Detect which cell encompasses the target text, then output its (x, y) center coordinate. 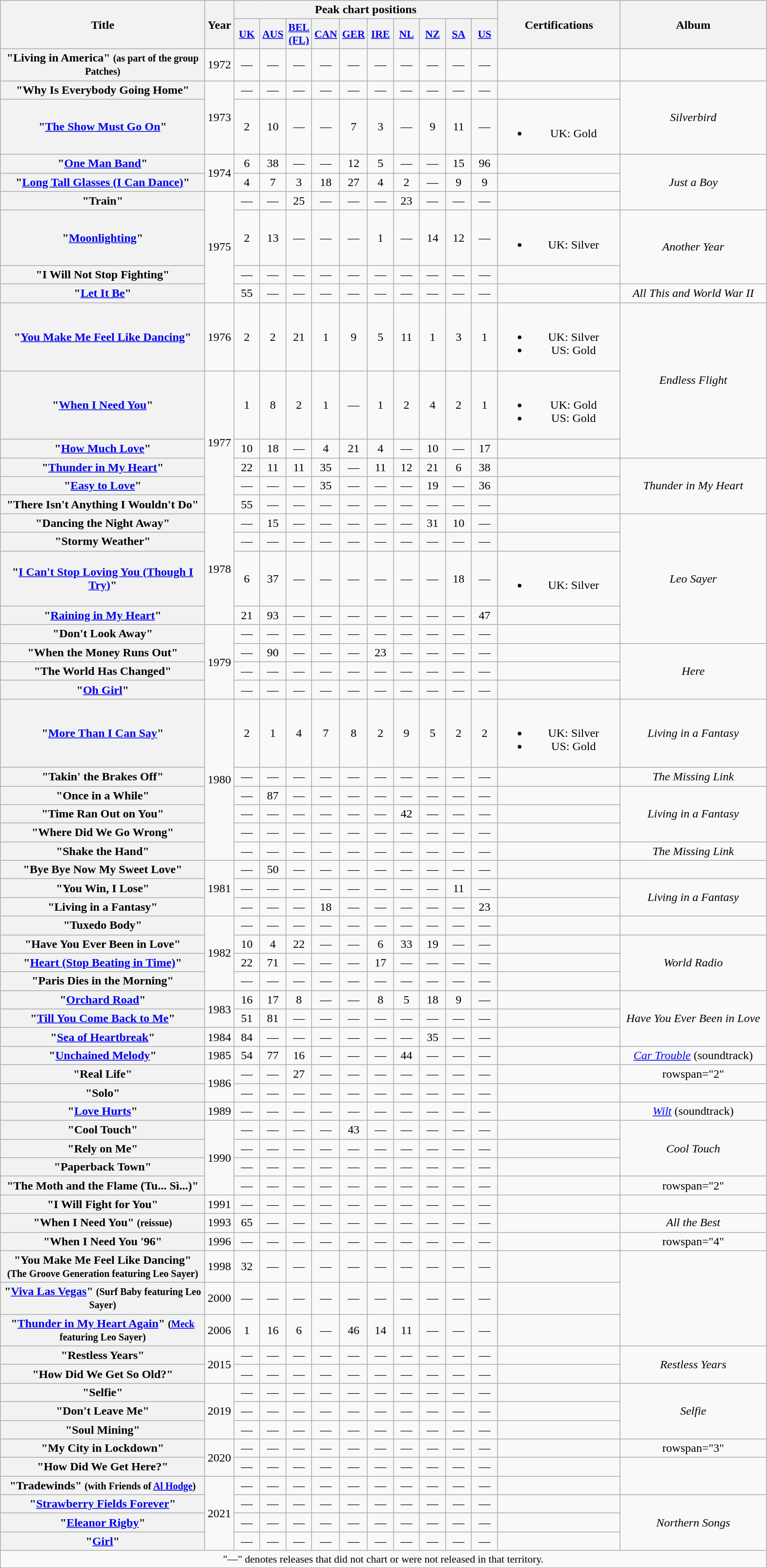
"Thunder in My Heart" (103, 467)
Thunder in My Heart (693, 486)
84 (247, 1037)
Cool Touch (693, 1149)
UK (247, 34)
51 (247, 1018)
Another Year (693, 247)
Have You Ever Been in Love (693, 1018)
Title (103, 24)
"More Than I Can Say" (103, 733)
"Dancing the Night Away" (103, 523)
"Where Did We Go Wrong" (103, 833)
"You Win, I Lose" (103, 888)
1989 (220, 1111)
1990 (220, 1158)
2000 (220, 1298)
31 (433, 523)
1984 (220, 1037)
"Thunder in My Heart Again" (Meck featuring Leo Sayer) (103, 1330)
33 (406, 944)
"Unchained Melody" (103, 1055)
"Takin' the Brakes Off" (103, 776)
CAN (326, 34)
UK: Gold (559, 127)
1993 (220, 1223)
"How Did We Get So Old?" (103, 1374)
"Solo" (103, 1092)
47 (484, 615)
25 (299, 201)
"Paperback Town" (103, 1167)
46 (353, 1330)
1975 (220, 247)
36 (484, 486)
44 (406, 1055)
"Orchard Road" (103, 1000)
Year (220, 24)
1979 (220, 662)
1981 (220, 888)
65 (247, 1223)
32 (247, 1267)
"Once in a While" (103, 795)
81 (272, 1018)
"When I Need You" (reissue) (103, 1223)
"The World Has Changed" (103, 671)
"Paris Dies in the Morning" (103, 981)
"Let It Be" (103, 293)
50 (272, 870)
"Strawberry Fields Forever" (103, 1504)
37 (272, 578)
IRE (381, 34)
Restless Years (693, 1364)
"Heart (Stop Beating in Time)" (103, 962)
"Train" (103, 201)
87 (272, 795)
Wilt (soundtrack) (693, 1111)
All This and World War II (693, 293)
77 (272, 1055)
Leo Sayer (693, 578)
NL (406, 34)
2006 (220, 1330)
Northern Songs (693, 1523)
1977 (220, 442)
"I Will Fight for You" (103, 1204)
2015 (220, 1364)
71 (272, 962)
"When I Need You '96" (103, 1241)
1983 (220, 1009)
"Living in a Fantasy" (103, 907)
"Easy to Love" (103, 486)
13 (272, 237)
54 (247, 1055)
"Viva Las Vegas" (Surf Baby featuring Leo Sayer) (103, 1298)
"You Make Me Feel Like Dancing" (The Groove Generation featuring Leo Sayer) (103, 1267)
1972 (220, 64)
"Love Hurts" (103, 1111)
"Stormy Weather" (103, 542)
"Bye Bye Now My Sweet Love" (103, 870)
"How Did We Get Here?" (103, 1467)
"Eleanor Rigby" (103, 1523)
"Real Life" (103, 1074)
"One Man Band" (103, 164)
"Don't Look Away" (103, 634)
1982 (220, 953)
Silverbird (693, 117)
43 (353, 1130)
"Tradewinds" (with Friends of Al Hodge) (103, 1485)
AUS (272, 34)
1998 (220, 1267)
Car Trouble (soundtrack) (693, 1055)
"I Can't Stop Loving You (Though I Try)" (103, 578)
Just a Boy (693, 182)
1991 (220, 1204)
All the Best (693, 1223)
2019 (220, 1411)
SA (459, 34)
"How Much Love" (103, 449)
1978 (220, 569)
"Soul Mining" (103, 1429)
rowspan="4" (693, 1241)
"—" denotes releases that did not chart or were not released in that territory. (384, 1559)
"You Make Me Feel Like Dancing" (103, 337)
BEL (FL) (299, 34)
GER (353, 34)
"When the Money Runs Out" (103, 652)
"The Show Must Go On" (103, 127)
90 (272, 652)
"Long Tall Glasses (I Can Dance)" (103, 182)
93 (272, 615)
"Tuxedo Body" (103, 925)
"Cool Touch" (103, 1130)
Here (693, 671)
Album (693, 24)
Selfie (693, 1411)
"Rely on Me" (103, 1149)
"Living in America" (as part of the group Patches) (103, 64)
NZ (433, 34)
"Why Is Everybody Going Home" (103, 90)
"Moonlighting" (103, 237)
1996 (220, 1241)
UK: GoldUS: Gold (559, 405)
2021 (220, 1513)
"There Isn't Anything I Wouldn't Do" (103, 504)
Certifications (559, 24)
"Sea of Heartbreak" (103, 1037)
Peak chart positions (366, 10)
1974 (220, 173)
US (484, 34)
"Don't Leave Me" (103, 1411)
1973 (220, 117)
Endless Flight (693, 380)
1986 (220, 1083)
"I Will Not Stop Fighting" (103, 274)
"Raining in My Heart" (103, 615)
"The Moth and the Flame (Tu... Sì...)" (103, 1186)
"When I Need You" (103, 405)
1976 (220, 337)
1985 (220, 1055)
"Time Ran Out on You" (103, 814)
"Selfie" (103, 1392)
2020 (220, 1458)
"Till You Come Back to Me" (103, 1018)
"My City in Lockdown" (103, 1448)
1980 (220, 779)
"Oh Girl" (103, 690)
rowspan="3" (693, 1448)
96 (484, 164)
42 (406, 814)
"Shake the Hand" (103, 851)
"Have You Ever Been in Love" (103, 944)
"Girl" (103, 1541)
World Radio (693, 962)
"Restless Years" (103, 1355)
